Extract the (X, Y) coordinate from the center of the cell holding the provided text.  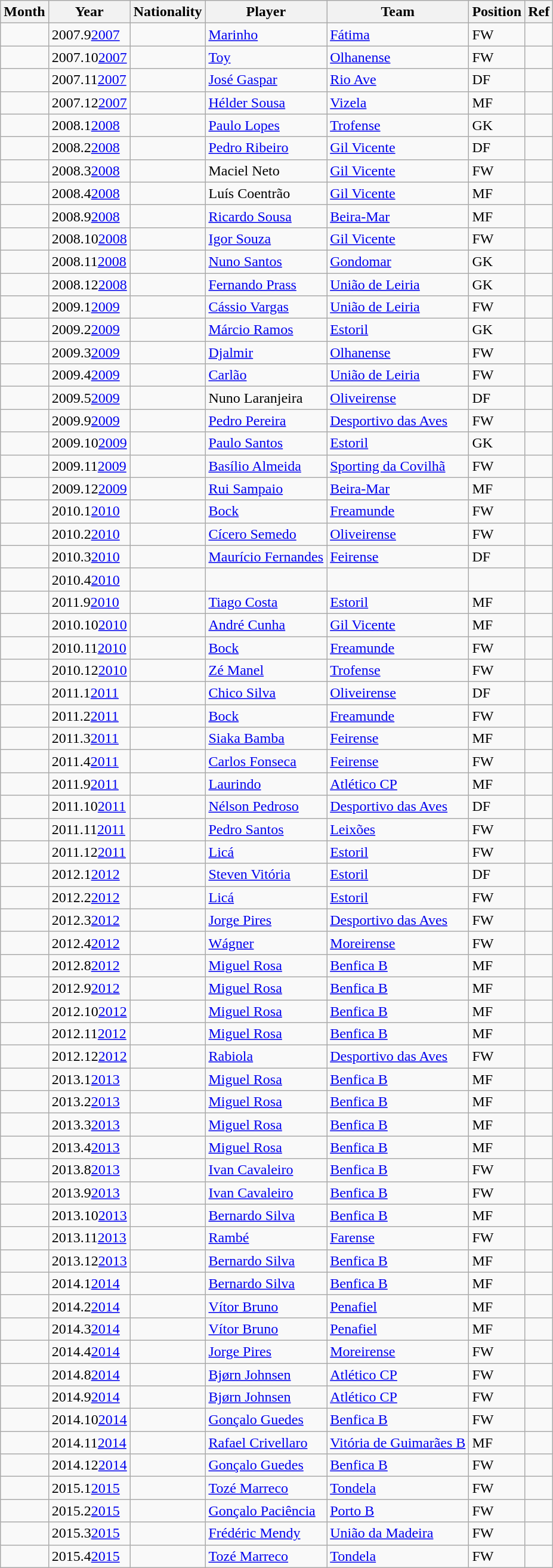
2007.122007 (89, 103)
2009.32009 (89, 353)
Carlos Fonseca (266, 761)
2011.102011 (89, 807)
Ricardo Sousa (266, 216)
2011.22011 (89, 716)
Maurício Fernandes (266, 557)
Sporting da Covilhã (398, 466)
2011.122011 (89, 852)
2014.22014 (89, 1306)
2009.22009 (89, 330)
2007.92007 (89, 35)
2009.102009 (89, 443)
2014.122014 (89, 1465)
Hélder Sousa (266, 103)
2012.112012 (89, 1034)
Farense (398, 1238)
2014.112014 (89, 1443)
2012.122012 (89, 1057)
2013.102013 (89, 1215)
Nuno Laranjeira (266, 398)
2009.12009 (89, 307)
Rui Sampaio (266, 489)
2013.22013 (89, 1102)
Pedro Ribeiro (266, 148)
José Gaspar (266, 80)
Chico Silva (266, 693)
2013.82013 (89, 1170)
2008.102008 (89, 239)
2008.122008 (89, 285)
Cássio Vargas (266, 307)
2013.112013 (89, 1238)
Nuno Santos (266, 261)
2014.12014 (89, 1283)
2009.122009 (89, 489)
2014.92014 (89, 1397)
Fátima (398, 35)
2013.32013 (89, 1125)
Position (497, 12)
Vizela (398, 103)
2011.42011 (89, 761)
2011.32011 (89, 739)
2010.42010 (89, 579)
2012.22012 (89, 897)
Nélson Pedroso (266, 807)
2009.112009 (89, 466)
2011.92011 (89, 784)
Rafael Crivellaro (266, 1443)
2007.112007 (89, 80)
2010.122010 (89, 671)
Maciel Neto (266, 171)
Team (398, 12)
Igor Souza (266, 239)
2012.82012 (89, 965)
2012.92012 (89, 988)
Márcio Ramos (266, 330)
2015.12015 (89, 1488)
2009.52009 (89, 398)
2011.112011 (89, 829)
2013.42013 (89, 1147)
André Cunha (266, 625)
União da Madeira (398, 1533)
2008.22008 (89, 148)
Fernando Prass (266, 285)
2008.12008 (89, 125)
Frédéric Mendy (266, 1533)
Rio Ave (398, 80)
Pedro Santos (266, 829)
2013.122013 (89, 1261)
2010.12010 (89, 511)
2012.12012 (89, 875)
Djalmir (266, 353)
Month (24, 12)
Gonçalo Paciência (266, 1511)
2010.102010 (89, 625)
2015.22015 (89, 1511)
2013.12013 (89, 1079)
Basílio Almeida (266, 466)
Paulo Lopes (266, 125)
Pedro Pereira (266, 421)
Vitória de Guimarães B (398, 1443)
Luís Coentrão (266, 193)
2012.102012 (89, 1011)
2014.82014 (89, 1374)
Steven Vitória (266, 875)
Leixões (398, 829)
2011.92010 (89, 602)
Rabiola (266, 1057)
2012.32012 (89, 920)
Ref (539, 12)
Year (89, 12)
2012.42012 (89, 943)
Wágner (266, 943)
2009.92009 (89, 421)
Cícero Semedo (266, 534)
Zé Manel (266, 671)
Marinho (266, 35)
2015.32015 (89, 1533)
Player (266, 12)
2015.42015 (89, 1556)
Laurindo (266, 784)
2010.112010 (89, 647)
Rambé (266, 1238)
2008.42008 (89, 193)
2010.22010 (89, 534)
2014.102014 (89, 1420)
Tiago Costa (266, 602)
2014.42014 (89, 1351)
2010.32010 (89, 557)
Siaka Bamba (266, 739)
2007.102007 (89, 57)
Toy (266, 57)
2009.42009 (89, 375)
Gondomar (398, 261)
2008.112008 (89, 261)
2013.92013 (89, 1193)
2014.32014 (89, 1329)
Carlão (266, 375)
2008.32008 (89, 171)
Paulo Santos (266, 443)
2011.12011 (89, 693)
Porto B (398, 1511)
Nationality (168, 12)
2008.92008 (89, 216)
